Find where the given text appears and provide that cell's center as [x, y] coordinate. 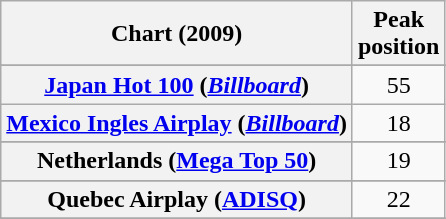
Japan Hot 100 (Billboard) [177, 85]
Netherlands (Mega Top 50) [177, 161]
22 [398, 199]
Mexico Ingles Airplay (Billboard) [177, 123]
Chart (2009) [177, 34]
55 [398, 85]
18 [398, 123]
Quebec Airplay (ADISQ) [177, 199]
19 [398, 161]
Peakposition [398, 34]
